Locate the cell with the specified text and output its (x, y) center coordinate. 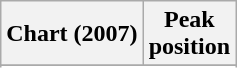
Peakposition (189, 34)
Chart (2007) (72, 34)
